Locate the cell with the specified text and output its (x, y) center coordinate. 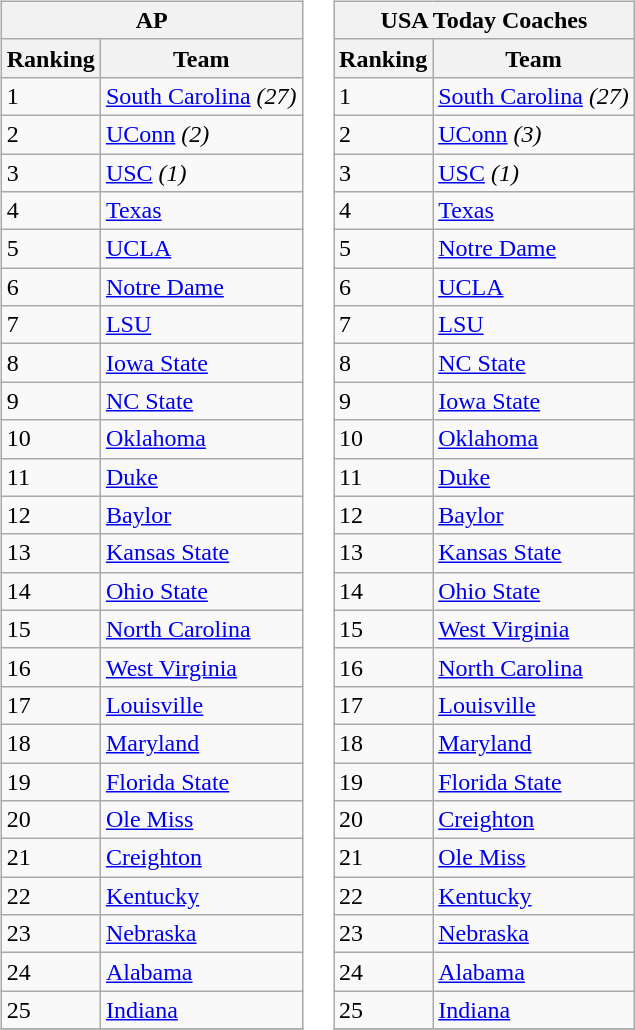
UConn (2) (201, 134)
AP (152, 20)
UConn (3) (534, 134)
USA Today Coaches (484, 20)
